Pinpoint the cell where the given text exists, returning its [x, y] midpoint coordinate. 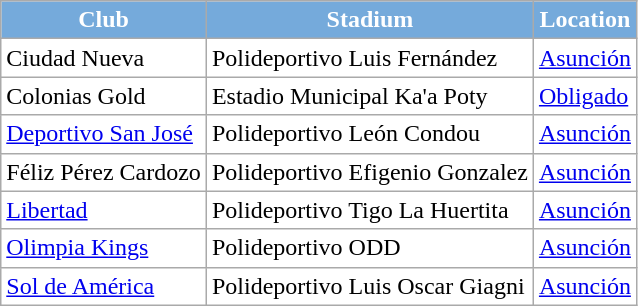
Féliz Pérez Cardozo [104, 172]
Location [584, 20]
Polideportivo Luis Oscar Giagni [370, 286]
Polideportivo León Condou [370, 134]
Polideportivo ODD [370, 248]
Obligado [584, 96]
Estadio Municipal Ka'a Poty [370, 96]
Polideportivo Efigenio Gonzalez [370, 172]
Olimpia Kings [104, 248]
Polideportivo Tigo La Huertita [370, 210]
Polideportivo Luis Fernández [370, 58]
Ciudad Nueva [104, 58]
Deportivo San José [104, 134]
Sol de América [104, 286]
Stadium [370, 20]
Club [104, 20]
Libertad [104, 210]
Colonias Gold [104, 96]
